Return (x, y) of the center of cell containing provided text 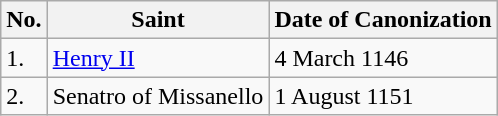
Senatro of Missanello (158, 96)
4 March 1146 (383, 58)
No. (24, 20)
2. (24, 96)
1. (24, 58)
Henry II (158, 58)
Date of Canonization (383, 20)
1 August 1151 (383, 96)
Saint (158, 20)
